Extract the [x, y] coordinate from the center of the cell holding the provided text.  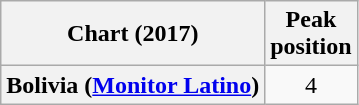
4 [311, 85]
Peak position [311, 34]
Bolivia (Monitor Latino) [133, 85]
Chart (2017) [133, 34]
